Determine the (x, y) coordinate at the center of the cell enclosing the given text.  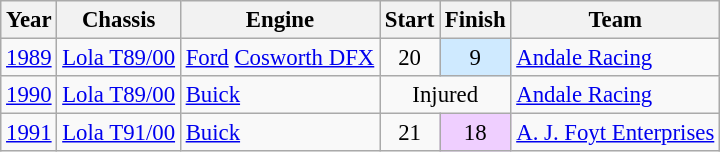
9 (476, 58)
1990 (29, 95)
Chassis (118, 20)
Start (410, 20)
Lola T91/00 (118, 133)
Engine (280, 20)
Ford Cosworth DFX (280, 58)
21 (410, 133)
A. J. Foyt Enterprises (616, 133)
Year (29, 20)
Finish (476, 20)
Injured (446, 95)
20 (410, 58)
Team (616, 20)
1989 (29, 58)
1991 (29, 133)
18 (476, 133)
